Return (X, Y) of the center of cell containing provided text 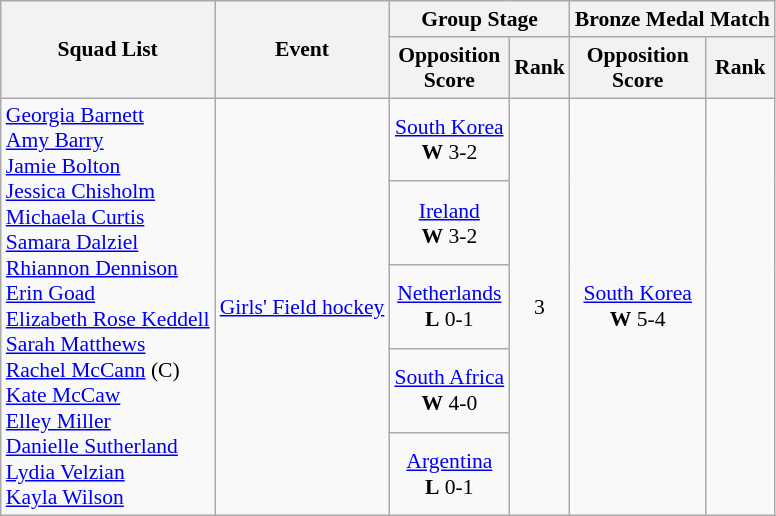
Netherlands L 0-1 (449, 307)
Squad List (108, 50)
Bronze Medal Match (672, 19)
Ireland W 3-2 (449, 224)
3 (540, 307)
South Korea W 3-2 (449, 140)
Girls' Field hockey (302, 307)
Argentina L 0-1 (449, 474)
South Korea W 5-4 (638, 307)
Event (302, 50)
South Africa W 4-0 (449, 391)
Group Stage (479, 19)
